Locate the cell with the specified text and output its [x, y] center coordinate. 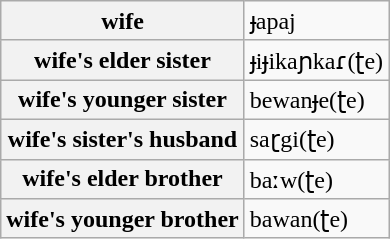
saɽgi(ʈe) [316, 139]
bawan(ʈe) [316, 219]
ɟapaj [316, 21]
baːw(ʈe) [316, 179]
bewanɟe(ʈe) [316, 100]
ɟiɟikaɲkaɾ(ʈe) [316, 60]
wife [122, 21]
wife's younger sister [122, 100]
wife's elder brother [122, 179]
wife's younger brother [122, 219]
wife's elder sister [122, 60]
wife's sister's husband [122, 139]
